Scan for the cell matching the given text and deliver its [X, Y] coordinate at center. 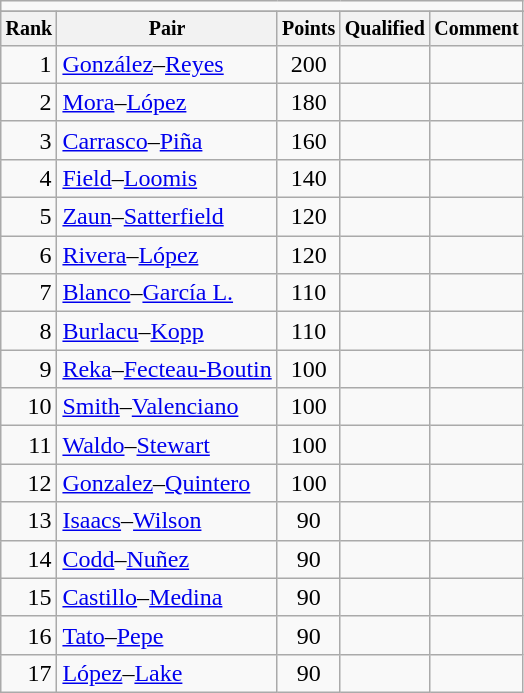
4 [29, 178]
López–Lake [167, 673]
Isaacs–Wilson [167, 521]
Reka–Fecteau-Boutin [167, 369]
5 [29, 217]
7 [29, 293]
200 [308, 64]
Smith–Valenciano [167, 407]
Zaun–Satterfield [167, 217]
160 [308, 140]
17 [29, 673]
Castillo–Medina [167, 597]
Carrasco–Piña [167, 140]
140 [308, 178]
Blanco–García L. [167, 293]
Field–Loomis [167, 178]
2 [29, 102]
González–Reyes [167, 64]
12 [29, 483]
Waldo–Stewart [167, 445]
Rank [29, 28]
8 [29, 331]
15 [29, 597]
Pair [167, 28]
1 [29, 64]
Comment [476, 28]
180 [308, 102]
Mora–López [167, 102]
16 [29, 635]
13 [29, 521]
Burlacu–Kopp [167, 331]
6 [29, 255]
14 [29, 559]
Points [308, 28]
Tato–Pepe [167, 635]
10 [29, 407]
Codd–Nuñez [167, 559]
11 [29, 445]
3 [29, 140]
Gonzalez–Quintero [167, 483]
Qualified [384, 28]
9 [29, 369]
Rivera–López [167, 255]
